Detect which cell encompasses the target text, then output its [X, Y] center coordinate. 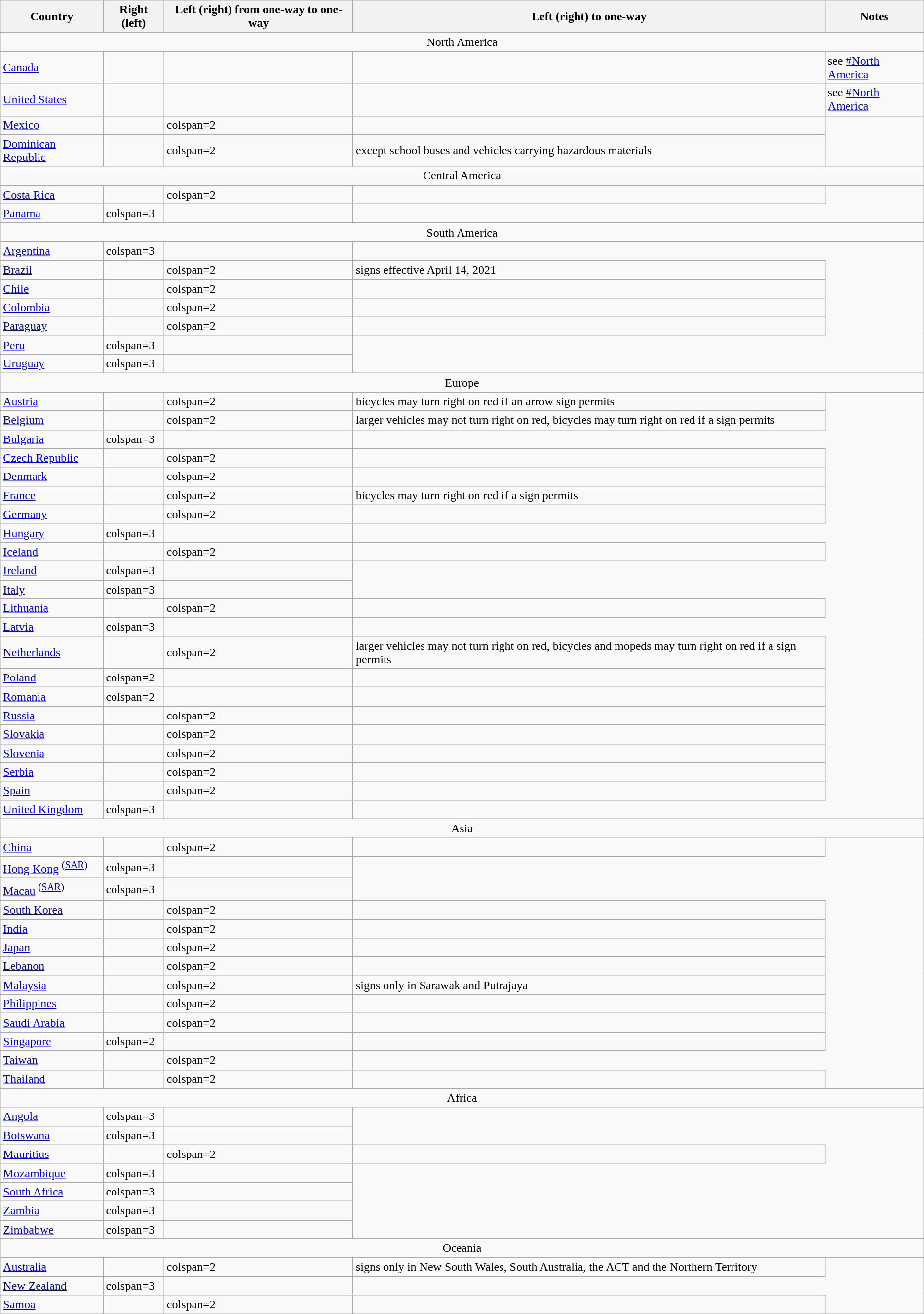
Netherlands [52, 653]
except school buses and vehicles carrying hazardous materials [589, 150]
Thailand [52, 1079]
Slovenia [52, 753]
Zimbabwe [52, 1230]
Colombia [52, 308]
Costa Rica [52, 195]
Mauritius [52, 1154]
larger vehicles may not turn right on red, bicycles and mopeds may turn right on red if a sign permits [589, 653]
Macau (SAR) [52, 890]
Europe [462, 383]
Africa [462, 1098]
India [52, 929]
Country [52, 17]
Lithuania [52, 608]
signs only in New South Wales, South Australia, the ACT and the Northern Territory [589, 1267]
Ireland [52, 570]
New Zealand [52, 1286]
Slovakia [52, 734]
China [52, 847]
Central America [462, 176]
Brazil [52, 270]
Asia [462, 828]
Serbia [52, 772]
South Korea [52, 910]
Argentina [52, 251]
Germany [52, 514]
France [52, 495]
Malaysia [52, 985]
South America [462, 232]
South Africa [52, 1192]
Oceania [462, 1248]
Taiwan [52, 1060]
Romania [52, 697]
Spain [52, 791]
Panama [52, 213]
signs only in Sarawak and Putrajaya [589, 985]
North America [462, 42]
Chile [52, 289]
Notes [874, 17]
Angola [52, 1116]
Bulgaria [52, 439]
Mexico [52, 125]
Hong Kong (SAR) [52, 867]
Canada [52, 67]
signs effective April 14, 2021 [589, 270]
Right (left) [133, 17]
Dominican Republic [52, 150]
Iceland [52, 552]
United States [52, 100]
Poland [52, 678]
Peru [52, 345]
Singapore [52, 1041]
bicycles may turn right on red if an arrow sign permits [589, 401]
Paraguay [52, 326]
Mozambique [52, 1173]
Zambia [52, 1210]
Uruguay [52, 364]
Latvia [52, 627]
Left (right) from one-way to one-way [259, 17]
bicycles may turn right on red if a sign permits [589, 495]
Austria [52, 401]
Botswana [52, 1135]
Samoa [52, 1305]
Belgium [52, 420]
Left (right) to one-way [589, 17]
Lebanon [52, 966]
Australia [52, 1267]
United Kingdom [52, 809]
larger vehicles may not turn right on red, bicycles may turn right on red if a sign permits [589, 420]
Saudi Arabia [52, 1023]
Japan [52, 948]
Italy [52, 589]
Philippines [52, 1004]
Russia [52, 716]
Hungary [52, 533]
Czech Republic [52, 458]
Denmark [52, 477]
